Locate the cell with the specified text and output its (x, y) center coordinate. 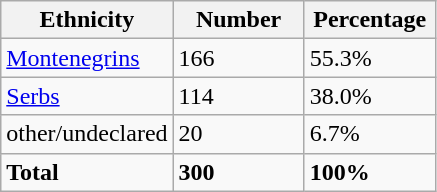
Total (87, 172)
Ethnicity (87, 20)
Number (238, 20)
55.3% (370, 58)
166 (238, 58)
38.0% (370, 96)
Serbs (87, 96)
other/undeclared (87, 134)
100% (370, 172)
Montenegrins (87, 58)
20 (238, 134)
300 (238, 172)
114 (238, 96)
6.7% (370, 134)
Percentage (370, 20)
